Identify which cell holds the provided text, then report its (X, Y) central coordinate. 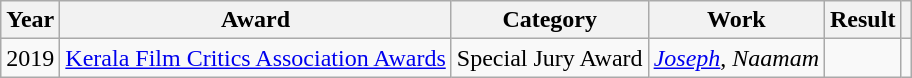
Joseph, Naamam (736, 58)
Result (863, 20)
Category (550, 20)
Special Jury Award (550, 58)
Award (256, 20)
2019 (30, 58)
Work (736, 20)
Kerala Film Critics Association Awards (256, 58)
Year (30, 20)
